Return [X, Y] of the center of cell containing provided text 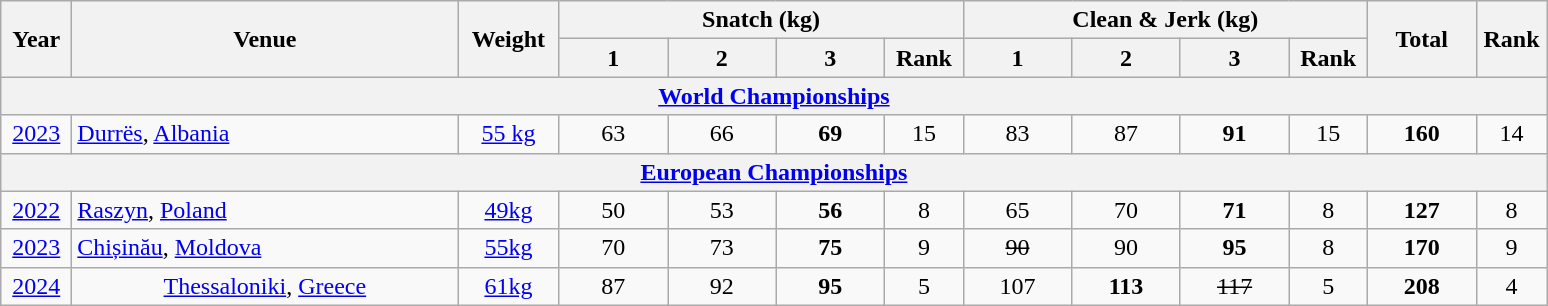
71 [1234, 210]
127 [1422, 210]
2024 [36, 286]
107 [1018, 286]
Raszyn, Poland [265, 210]
92 [722, 286]
Venue [265, 39]
European Championships [774, 172]
113 [1126, 286]
83 [1018, 134]
170 [1422, 248]
53 [722, 210]
Thessaloniki, Greece [265, 286]
55kg [508, 248]
55 kg [508, 134]
61kg [508, 286]
208 [1422, 286]
66 [722, 134]
Weight [508, 39]
Year [36, 39]
Durrës, Albania [265, 134]
World Championships [774, 96]
56 [830, 210]
160 [1422, 134]
69 [830, 134]
Clean & Jerk (kg) [1165, 20]
117 [1234, 286]
75 [830, 248]
50 [614, 210]
63 [614, 134]
73 [722, 248]
Chișinău, Moldova [265, 248]
2022 [36, 210]
65 [1018, 210]
Total [1422, 39]
91 [1234, 134]
Snatch (kg) [761, 20]
14 [1512, 134]
49kg [508, 210]
4 [1512, 286]
